Provide the [X, Y] coordinate of the cell's center where the given text is located.  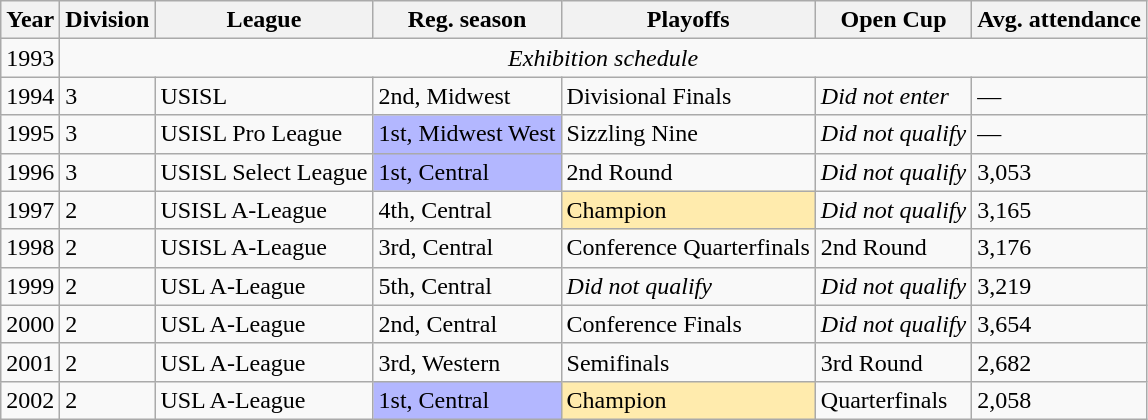
1998 [30, 248]
3,165 [1060, 210]
USISL Select League [264, 172]
3,654 [1060, 324]
USISL Pro League [264, 134]
Divisional Finals [688, 96]
Open Cup [893, 20]
3rd, Central [467, 248]
2001 [30, 362]
Did not enter [893, 96]
5th, Central [467, 286]
USISL [264, 96]
League [264, 20]
3,053 [1060, 172]
3,219 [1060, 286]
3rd Round [893, 362]
3,176 [1060, 248]
Year [30, 20]
1st, Midwest West [467, 134]
Avg. attendance [1060, 20]
Division [108, 20]
Conference Quarterfinals [688, 248]
Semifinals [688, 362]
1993 [30, 58]
Reg. season [467, 20]
1995 [30, 134]
2nd, Midwest [467, 96]
1999 [30, 286]
Playoffs [688, 20]
2nd, Central [467, 324]
3rd, Western [467, 362]
Quarterfinals [893, 400]
2,058 [1060, 400]
4th, Central [467, 210]
1996 [30, 172]
2002 [30, 400]
2000 [30, 324]
Exhibition schedule [604, 58]
1997 [30, 210]
Conference Finals [688, 324]
2,682 [1060, 362]
1994 [30, 96]
Sizzling Nine [688, 134]
